Detect which cell encompasses the target text, then output its [X, Y] center coordinate. 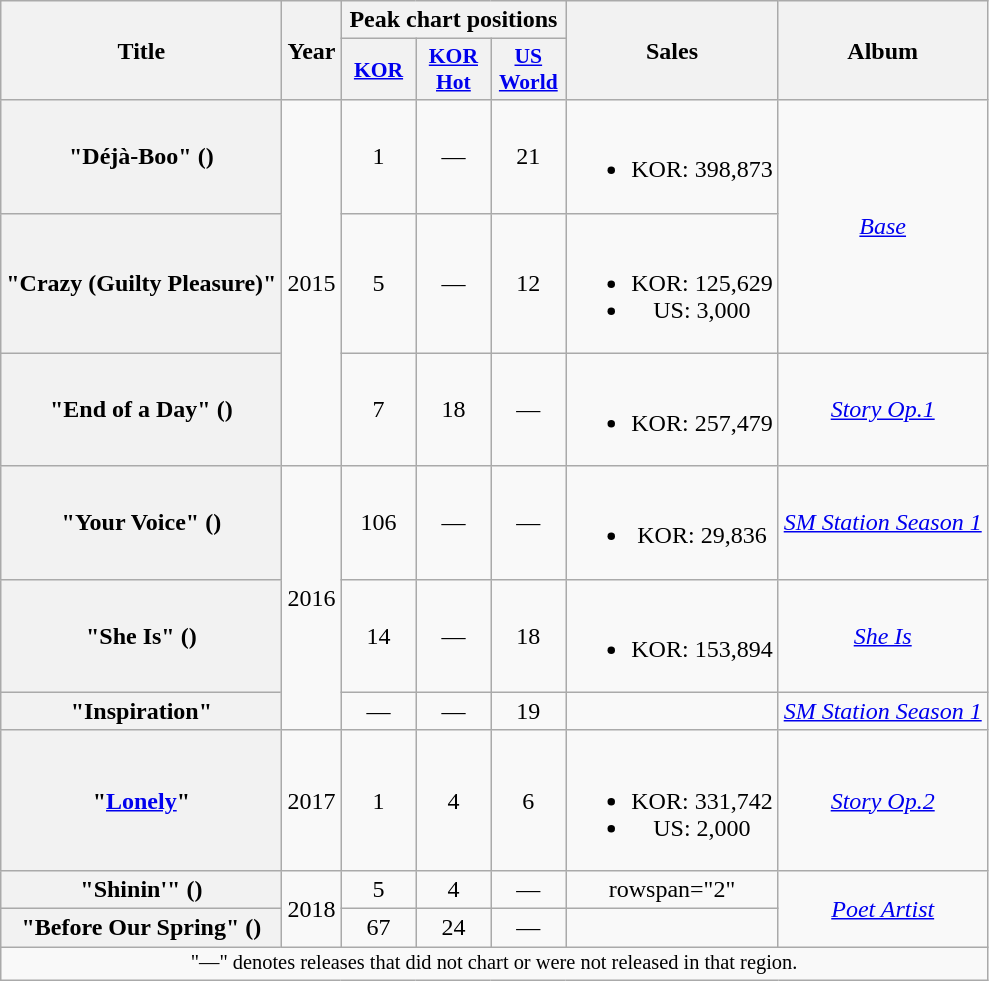
Story Op.1 [882, 410]
USWorld [528, 70]
"Before Our Spring" () [142, 927]
"Your Voice" () [142, 522]
She Is [882, 636]
"Shinin'" () [142, 889]
KOR: 153,894 [672, 636]
KORHot [454, 70]
19 [528, 711]
7 [378, 410]
2016 [312, 598]
Poet Artist [882, 908]
21 [528, 156]
Album [882, 50]
"Inspiration" [142, 711]
"Lonely" [142, 800]
rowspan="2" [672, 889]
6 [528, 800]
KOR: 257,479 [672, 410]
Title [142, 50]
"—" denotes releases that did not chart or were not released in that region. [494, 963]
Sales [672, 50]
"She Is" () [142, 636]
2018 [312, 908]
2015 [312, 283]
14 [378, 636]
KOR: 331,742US: 2,000 [672, 800]
12 [528, 283]
Base [882, 226]
2017 [312, 800]
KOR: 398,873 [672, 156]
"Crazy (Guilty Pleasure)" [142, 283]
"Déjà-Boo" () [142, 156]
Year [312, 50]
KOR: 29,836 [672, 522]
KOR [378, 70]
Story Op.2 [882, 800]
67 [378, 927]
24 [454, 927]
KOR: 125,629US: 3,000 [672, 283]
Peak chart positions [454, 20]
"End of a Day" () [142, 410]
106 [378, 522]
